Pinpoint the cell where the given text exists, returning its [x, y] midpoint coordinate. 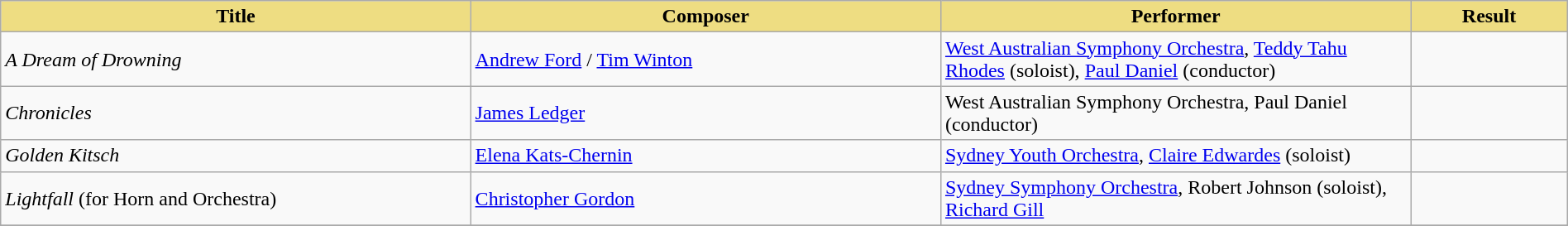
Elena Kats-Chernin [705, 156]
Sydney Youth Orchestra, Claire Edwardes (soloist) [1175, 156]
West Australian Symphony Orchestra, Paul Daniel (conductor) [1175, 113]
Title [236, 17]
Result [1489, 17]
Lightfall (for Horn and Orchestra) [236, 199]
Performer [1175, 17]
Andrew Ford / Tim Winton [705, 60]
Christopher Gordon [705, 199]
Composer [705, 17]
James Ledger [705, 113]
West Australian Symphony Orchestra, Teddy Tahu Rhodes (soloist), Paul Daniel (conductor) [1175, 60]
Golden Kitsch [236, 156]
Sydney Symphony Orchestra, Robert Johnson (soloist), Richard Gill [1175, 199]
A Dream of Drowning [236, 60]
Chronicles [236, 113]
